For the text-containing cell, return its midpoint in (X, Y) coordinate format. 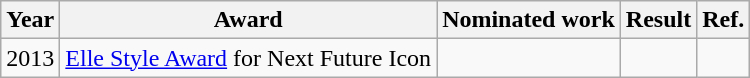
Result (658, 20)
Nominated work (529, 20)
Ref. (724, 20)
Award (248, 20)
2013 (30, 58)
Elle Style Award for Next Future Icon (248, 58)
Year (30, 20)
